Find where the given text appears and provide that cell's center as [x, y] coordinate. 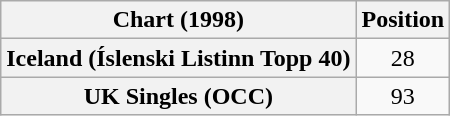
Iceland (Íslenski Listinn Topp 40) [178, 58]
Position [403, 20]
28 [403, 58]
93 [403, 96]
UK Singles (OCC) [178, 96]
Chart (1998) [178, 20]
